Scan for the cell matching the given text and deliver its [X, Y] coordinate at center. 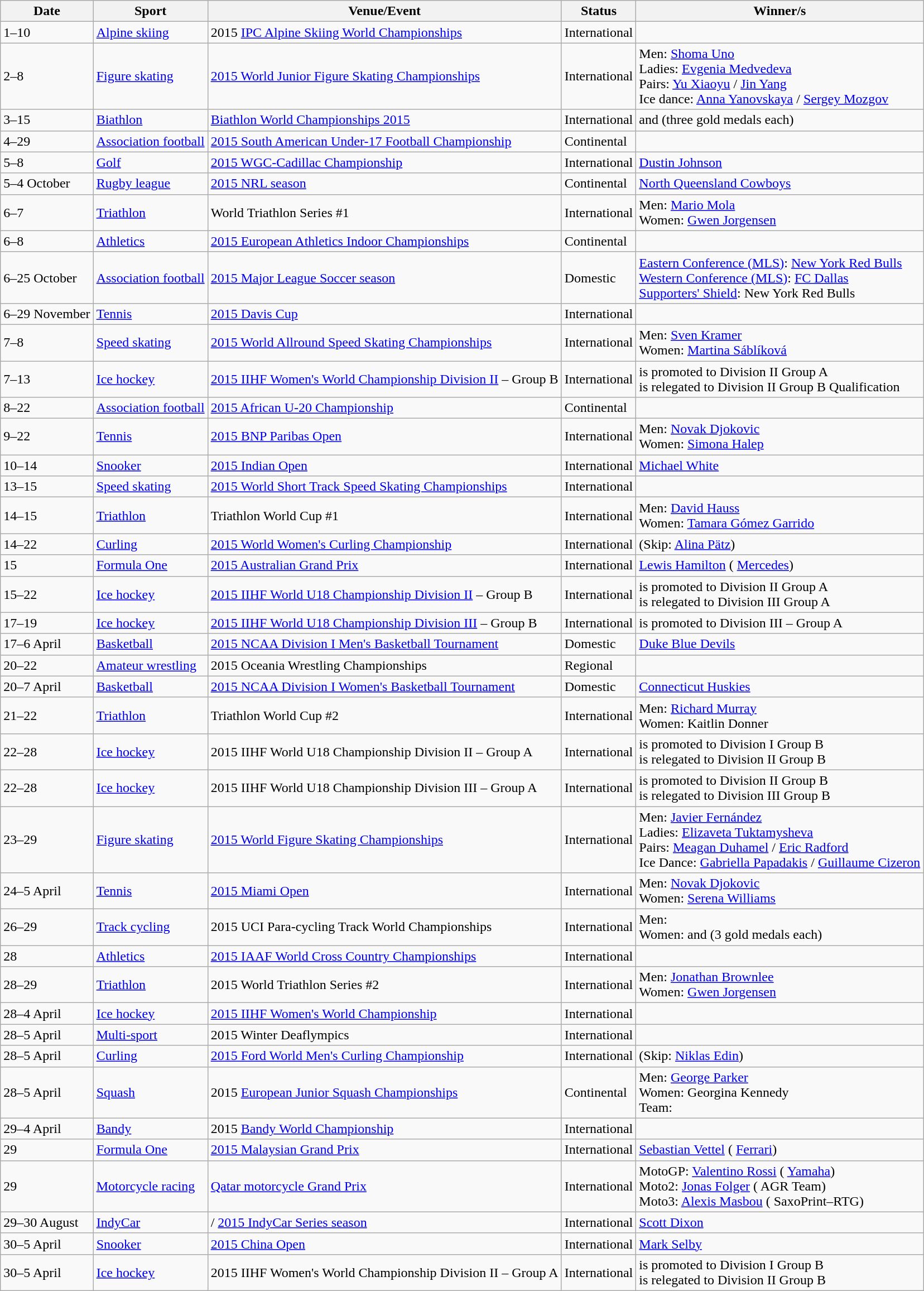
20–22 [47, 665]
(Skip: Alina Pätz) [780, 544]
6–7 [47, 212]
7–8 [47, 343]
Men: Mario MolaWomen: Gwen Jorgensen [780, 212]
2015 IIHF World U18 Championship Division II – Group A [384, 751]
9–22 [47, 436]
Rugby league [151, 184]
26–29 [47, 928]
Alpine skiing [151, 32]
2015 NRL season [384, 184]
2015 World Junior Figure Skating Championships [384, 76]
2015 IIHF Women's World Championship Division II – Group A [384, 1273]
2015 Indian Open [384, 465]
28–4 April [47, 1014]
Men: Sven KramerWomen: Martina Sáblíková [780, 343]
World Triathlon Series #1 [384, 212]
Men: Women: and (3 gold medals each) [780, 928]
2015 Winter Deaflympics [384, 1035]
23–29 [47, 839]
IndyCar [151, 1222]
2015 IPC Alpine Skiing World Championships [384, 32]
2015 World Short Track Speed Skating Championships [384, 487]
17–19 [47, 623]
Connecticut Huskies [780, 687]
Michael White [780, 465]
2015 European Athletics Indoor Championships [384, 241]
Qatar motorcycle Grand Prix [384, 1186]
28–29 [47, 985]
10–14 [47, 465]
Biathlon World Championships 2015 [384, 120]
Golf [151, 162]
2015 Davis Cup [384, 314]
Eastern Conference (MLS): New York Red BullsWestern Conference (MLS): FC DallasSupporters' Shield: New York Red Bulls [780, 277]
2015 IIHF Women's World Championship [384, 1014]
Men: David HaussWomen: Tamara Gómez Garrido [780, 516]
Men: Richard MurrayWomen: Kaitlin Donner [780, 716]
2015 World Triathlon Series #2 [384, 985]
Men: Jonathan BrownleeWomen: Gwen Jorgensen [780, 985]
13–15 [47, 487]
15 [47, 565]
Status [599, 11]
is promoted to Division II Group A is relegated to Division II Group B Qualification [780, 378]
/ 2015 IndyCar Series season [384, 1222]
6–8 [47, 241]
6–25 October [47, 277]
15–22 [47, 594]
2015 World Allround Speed Skating Championships [384, 343]
Winner/s [780, 11]
2015 Ford World Men's Curling Championship [384, 1056]
Amateur wrestling [151, 665]
Men: Javier FernándezLadies: Elizaveta TuktamyshevaPairs: Meagan Duhamel / Eric RadfordIce Dance: Gabriella Papadakis / Guillaume Cizeron [780, 839]
is promoted to Division II Group B is relegated to Division III Group B [780, 788]
29–30 August [47, 1222]
2015 African U-20 Championship [384, 408]
20–7 April [47, 687]
Triathlon World Cup #2 [384, 716]
Biathlon [151, 120]
Lewis Hamilton ( Mercedes) [780, 565]
Motorcycle racing [151, 1186]
Sebastian Vettel ( Ferrari) [780, 1150]
Date [47, 11]
29–4 April [47, 1129]
and (three gold medals each) [780, 120]
Mark Selby [780, 1244]
North Queensland Cowboys [780, 184]
5–8 [47, 162]
2015 BNP Paribas Open [384, 436]
3–15 [47, 120]
2015 South American Under-17 Football Championship [384, 141]
5–4 October [47, 184]
24–5 April [47, 891]
2015 World Women's Curling Championship [384, 544]
Scott Dixon [780, 1222]
2015 Malaysian Grand Prix [384, 1150]
2015 Bandy World Championship [384, 1129]
Venue/Event [384, 11]
Track cycling [151, 928]
Multi-sport [151, 1035]
7–13 [47, 378]
2015 Australian Grand Prix [384, 565]
2015 China Open [384, 1244]
2015 NCAA Division I Men's Basketball Tournament [384, 644]
Bandy [151, 1129]
Squash [151, 1092]
Sport [151, 11]
Dustin Johnson [780, 162]
2015 WGC-Cadillac Championship [384, 162]
Men: Novak DjokovicWomen: Serena Williams [780, 891]
2015 IIHF World U18 Championship Division III – Group B [384, 623]
2015 IAAF World Cross Country Championships [384, 956]
8–22 [47, 408]
2015 IIHF World U18 Championship Division II – Group B [384, 594]
2015 Oceania Wrestling Championships [384, 665]
2015 IIHF World U18 Championship Division III – Group A [384, 788]
2015 IIHF Women's World Championship Division II – Group B [384, 378]
is promoted to Division II Group A is relegated to Division III Group A [780, 594]
Men: George ParkerWomen: Georgina KennedyTeam: [780, 1092]
2015 UCI Para-cycling Track World Championships [384, 928]
Regional [599, 665]
28 [47, 956]
21–22 [47, 716]
4–29 [47, 141]
2–8 [47, 76]
Duke Blue Devils [780, 644]
2015 Miami Open [384, 891]
2015 NCAA Division I Women's Basketball Tournament [384, 687]
6–29 November [47, 314]
MotoGP: Valentino Rossi ( Yamaha)Moto2: Jonas Folger ( AGR Team)Moto3: Alexis Masbou ( SaxoPrint–RTG) [780, 1186]
is promoted to Division III – Group A [780, 623]
14–15 [47, 516]
Triathlon World Cup #1 [384, 516]
17–6 April [47, 644]
14–22 [47, 544]
(Skip: Niklas Edin) [780, 1056]
Men: Novak DjokovicWomen: Simona Halep [780, 436]
Men: Shoma UnoLadies: Evgenia MedvedevaPairs: Yu Xiaoyu / Jin YangIce dance: Anna Yanovskaya / Sergey Mozgov [780, 76]
2015 Major League Soccer season [384, 277]
1–10 [47, 32]
2015 World Figure Skating Championships [384, 839]
2015 European Junior Squash Championships [384, 1092]
